Determine the [x, y] coordinate at the center of the cell enclosing the given text.  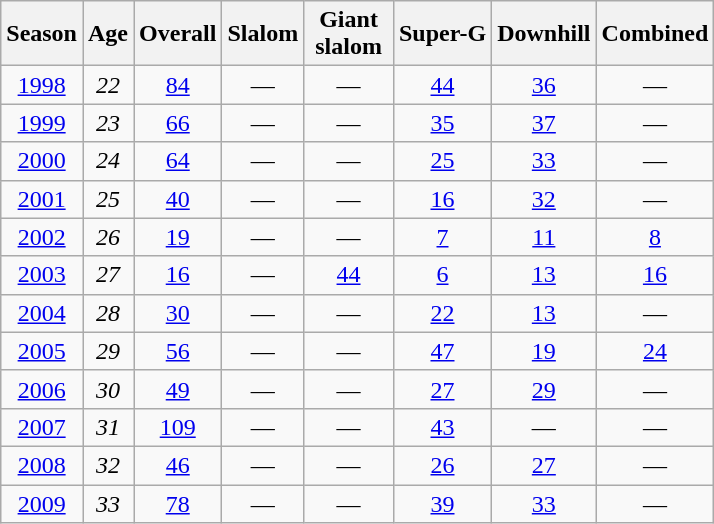
64 [178, 161]
2005 [42, 351]
6 [442, 275]
40 [178, 199]
Giant slalom [349, 34]
Age [108, 34]
Season [42, 34]
1999 [42, 123]
49 [178, 389]
2004 [42, 313]
2006 [42, 389]
Overall [178, 34]
28 [108, 313]
46 [178, 465]
56 [178, 351]
36 [544, 85]
2002 [42, 237]
84 [178, 85]
2003 [42, 275]
109 [178, 427]
2007 [42, 427]
Super-G [442, 34]
1998 [42, 85]
2009 [42, 503]
31 [108, 427]
37 [544, 123]
2000 [42, 161]
Combined [655, 34]
43 [442, 427]
39 [442, 503]
11 [544, 237]
Slalom [263, 34]
23 [108, 123]
66 [178, 123]
8 [655, 237]
47 [442, 351]
2008 [42, 465]
7 [442, 237]
Downhill [544, 34]
35 [442, 123]
78 [178, 503]
2001 [42, 199]
